Scan for the cell matching the given text and deliver its (x, y) coordinate at center. 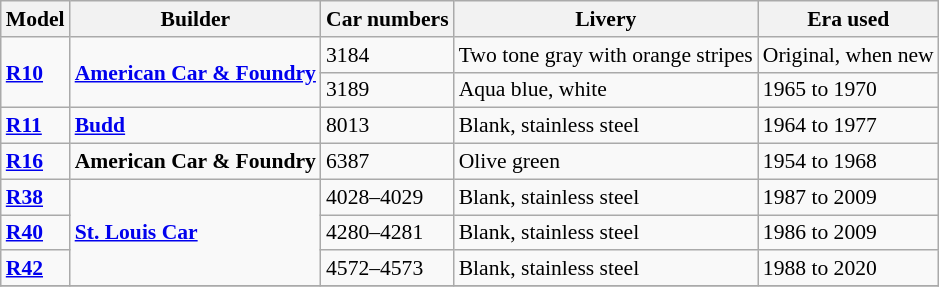
4572–4573 (388, 269)
Budd (196, 126)
1964 to 1977 (848, 126)
1965 to 1970 (848, 90)
1987 to 2009 (848, 197)
R16 (36, 162)
3189 (388, 90)
Aqua blue, white (606, 90)
3184 (388, 55)
St. Louis Car (196, 232)
1954 to 1968 (848, 162)
Original, when new (848, 55)
R38 (36, 197)
4280–4281 (388, 233)
Olive green (606, 162)
Model (36, 19)
Car numbers (388, 19)
1986 to 2009 (848, 233)
R40 (36, 233)
R42 (36, 269)
4028–4029 (388, 197)
R11 (36, 126)
Era used (848, 19)
Two tone gray with orange stripes (606, 55)
Livery (606, 19)
8013 (388, 126)
1988 to 2020 (848, 269)
R10 (36, 72)
6387 (388, 162)
Builder (196, 19)
